Find where the given text appears and provide that cell's center as (x, y) coordinate. 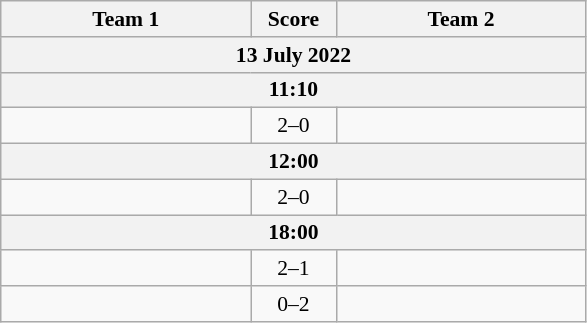
12:00 (294, 162)
13 July 2022 (294, 55)
18:00 (294, 233)
Team 2 (461, 19)
11:10 (294, 90)
Score (294, 19)
2–1 (294, 269)
Team 1 (126, 19)
0–2 (294, 304)
